Provide the (x, y) coordinate of the cell's center where the given text is located.  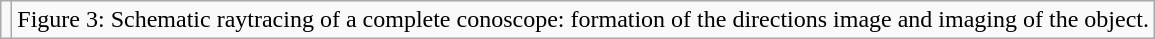
Figure 3: Schematic raytracing of a complete conoscope: formation of the directions image and imaging of the object. (584, 20)
